Capture the cell that displays the provided text and extract its (x, y) central coordinate. 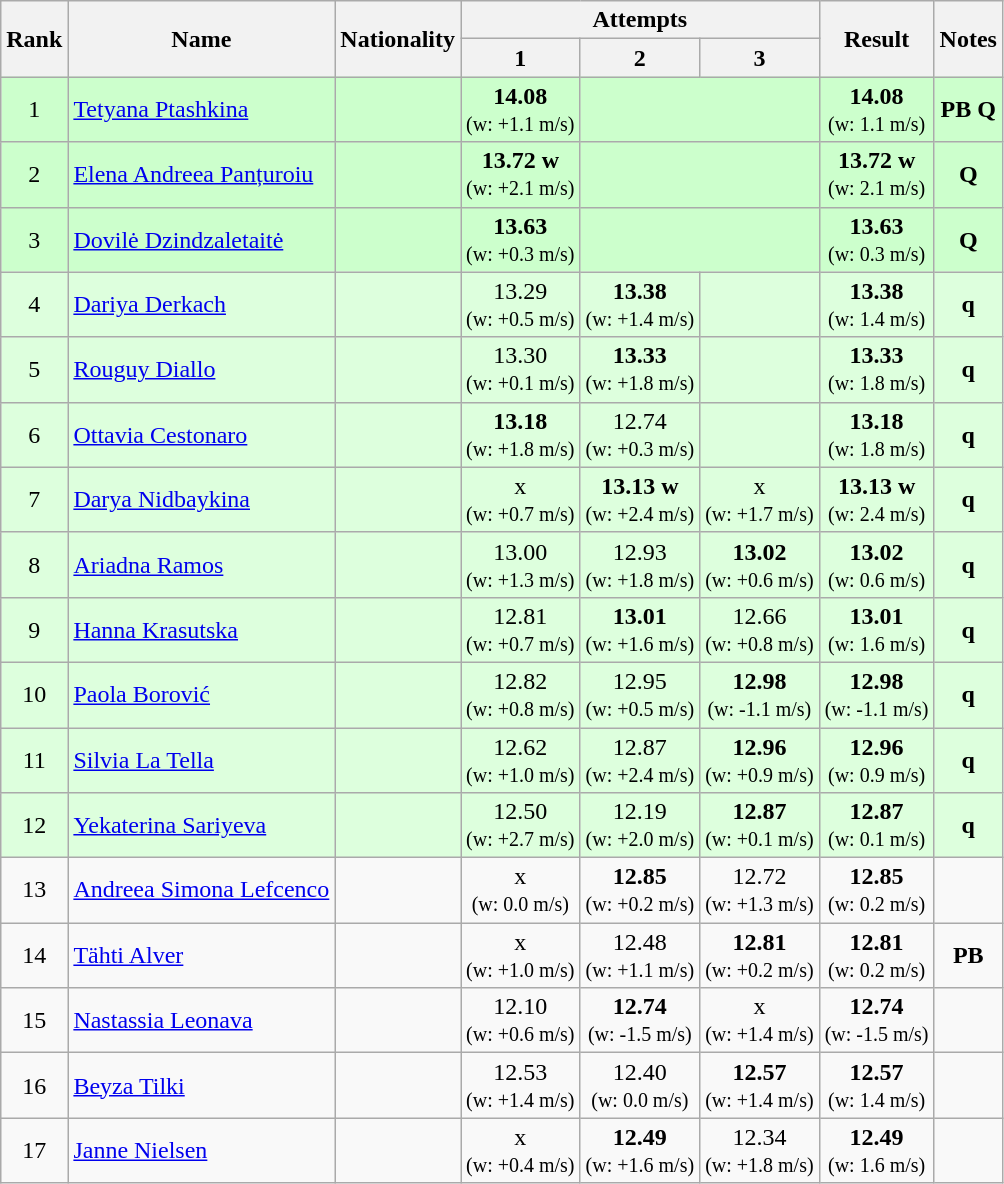
6 (34, 434)
13.38(w: 1.4 m/s) (876, 304)
Dovilė Dzindzaletaitė (202, 240)
12.10(w: +0.6 m/s) (521, 1020)
x(w: +1.4 m/s) (760, 1020)
12.81(w: +0.7 m/s) (521, 630)
9 (34, 630)
x(w: +0.4 m/s) (521, 1150)
12.57(w: +1.4 m/s) (760, 1086)
Elena Andreea Panțuroiu (202, 174)
Tetyana Ptashkina (202, 110)
PB (968, 956)
Rouguy Diallo (202, 370)
12.40(w: 0.0 m/s) (640, 1086)
14 (34, 956)
12.48(w: +1.1 m/s) (640, 956)
12.81(w: 0.2 m/s) (876, 956)
5 (34, 370)
Ariadna Ramos (202, 564)
x(w: +1.0 m/s) (521, 956)
12.81(w: +0.2 m/s) (760, 956)
Ottavia Cestonaro (202, 434)
12.96(w: +0.9 m/s) (760, 760)
Paola Borović (202, 694)
Silvia La Tella (202, 760)
x(w: +0.7 m/s) (521, 500)
13.38(w: +1.4 m/s) (640, 304)
Attempts (640, 20)
Nastassia Leonava (202, 1020)
13.01(w: +1.6 m/s) (640, 630)
12.74(w: +0.3 m/s) (640, 434)
13.00(w: +1.3 m/s) (521, 564)
13.02(w: 0.6 m/s) (876, 564)
Yekaterina Sariyeva (202, 826)
Beyza Tilki (202, 1086)
15 (34, 1020)
13.01(w: 1.6 m/s) (876, 630)
13.02(w: +0.6 m/s) (760, 564)
Rank (34, 39)
Darya Nidbaykina (202, 500)
8 (34, 564)
12.85(w: +0.2 m/s) (640, 890)
13.72 w(w: +2.1 m/s) (521, 174)
13.13 w(w: 2.4 m/s) (876, 500)
PB Q (968, 110)
13 (34, 890)
12.95(w: +0.5 m/s) (640, 694)
Dariya Derkach (202, 304)
14.08(w: 1.1 m/s) (876, 110)
12.57(w: 1.4 m/s) (876, 1086)
Name (202, 39)
14.08(w: +1.1 m/s) (521, 110)
12.49(w: 1.6 m/s) (876, 1150)
12.82(w: +0.8 m/s) (521, 694)
12.96(w: 0.9 m/s) (876, 760)
13.63(w: +0.3 m/s) (521, 240)
12.62(w: +1.0 m/s) (521, 760)
12 (34, 826)
12.85(w: 0.2 m/s) (876, 890)
13.18(w: 1.8 m/s) (876, 434)
12.19(w: +2.0 m/s) (640, 826)
13.33(w: +1.8 m/s) (640, 370)
13.13 w(w: +2.4 m/s) (640, 500)
12.87(w: 0.1 m/s) (876, 826)
13.72 w(w: 2.1 m/s) (876, 174)
Janne Nielsen (202, 1150)
12.87(w: +2.4 m/s) (640, 760)
12.72(w: +1.3 m/s) (760, 890)
11 (34, 760)
Tähti Alver (202, 956)
12.93(w: +1.8 m/s) (640, 564)
12.49(w: +1.6 m/s) (640, 1150)
x(w: 0.0 m/s) (521, 890)
13.18(w: +1.8 m/s) (521, 434)
12.50(w: +2.7 m/s) (521, 826)
Nationality (398, 39)
13.33(w: 1.8 m/s) (876, 370)
12.66(w: +0.8 m/s) (760, 630)
4 (34, 304)
13.63(w: 0.3 m/s) (876, 240)
Hanna Krasutska (202, 630)
x(w: +1.7 m/s) (760, 500)
13.30(w: +0.1 m/s) (521, 370)
7 (34, 500)
Result (876, 39)
Notes (968, 39)
10 (34, 694)
Andreea Simona Lefcenco (202, 890)
12.34(w: +1.8 m/s) (760, 1150)
12.87(w: +0.1 m/s) (760, 826)
16 (34, 1086)
12.53(w: +1.4 m/s) (521, 1086)
17 (34, 1150)
13.29(w: +0.5 m/s) (521, 304)
